Search for the cell housing the specified text and yield its (x, y) center coordinate. 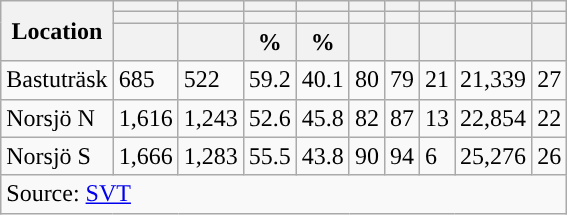
1,616 (146, 118)
27 (550, 80)
6 (438, 156)
90 (366, 156)
1,666 (146, 156)
Bastuträsk (57, 80)
79 (402, 80)
685 (146, 80)
59.2 (270, 80)
45.8 (322, 118)
82 (366, 118)
22,854 (494, 118)
22 (550, 118)
Norsjö N (57, 118)
43.8 (322, 156)
87 (402, 118)
Location (57, 31)
25,276 (494, 156)
55.5 (270, 156)
522 (210, 80)
52.6 (270, 118)
1,283 (210, 156)
26 (550, 156)
1,243 (210, 118)
94 (402, 156)
80 (366, 80)
13 (438, 118)
21,339 (494, 80)
Source: SVT (284, 194)
Norsjö S (57, 156)
21 (438, 80)
40.1 (322, 80)
